Find where the given text appears and provide that cell's center as (x, y) coordinate. 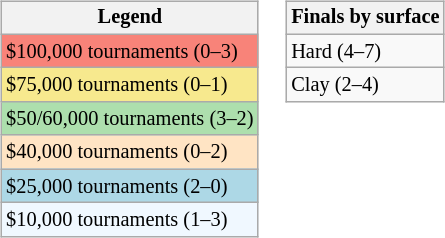
Legend (130, 18)
$40,000 tournaments (0–2) (130, 152)
Clay (2–4) (365, 85)
$10,000 tournaments (1–3) (130, 220)
$25,000 tournaments (2–0) (130, 186)
$50/60,000 tournaments (3–2) (130, 119)
$75,000 tournaments (0–1) (130, 85)
$100,000 tournaments (0–3) (130, 51)
Hard (4–7) (365, 51)
Finals by surface (365, 18)
